Pinpoint the cell where the given text exists, returning its [x, y] midpoint coordinate. 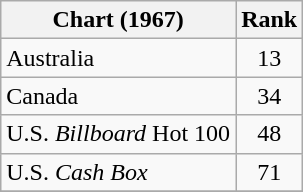
34 [270, 96]
48 [270, 134]
Chart (1967) [118, 20]
71 [270, 172]
U.S. Cash Box [118, 172]
U.S. Billboard Hot 100 [118, 134]
Australia [118, 58]
Rank [270, 20]
13 [270, 58]
Canada [118, 96]
